Determine the (x, y) coordinate at the center of the cell enclosing the given text.  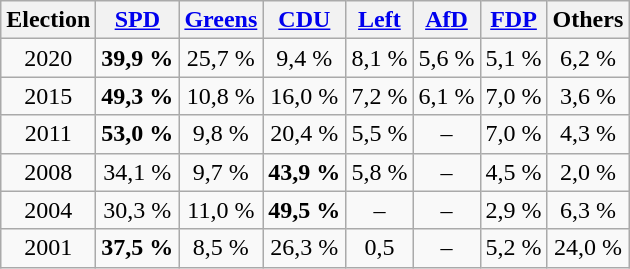
25,7 % (221, 58)
8,5 % (221, 248)
2020 (48, 58)
5,8 % (380, 172)
16,0 % (304, 96)
2001 (48, 248)
5,2 % (514, 248)
Election (48, 20)
49,5 % (304, 210)
Left (380, 20)
9,8 % (221, 134)
37,5 % (138, 248)
6,3 % (588, 210)
2015 (48, 96)
FDP (514, 20)
SPD (138, 20)
9,4 % (304, 58)
30,3 % (138, 210)
5,5 % (380, 134)
0,5 (380, 248)
9,7 % (221, 172)
24,0 % (588, 248)
49,3 % (138, 96)
Greens (221, 20)
5,6 % (446, 58)
6,1 % (446, 96)
2011 (48, 134)
7,2 % (380, 96)
34,1 % (138, 172)
43,9 % (304, 172)
26,3 % (304, 248)
39,9 % (138, 58)
2008 (48, 172)
11,0 % (221, 210)
3,6 % (588, 96)
AfD (446, 20)
5,1 % (514, 58)
Others (588, 20)
2,9 % (514, 210)
2,0 % (588, 172)
4,3 % (588, 134)
8,1 % (380, 58)
4,5 % (514, 172)
10,8 % (221, 96)
2004 (48, 210)
20,4 % (304, 134)
6,2 % (588, 58)
CDU (304, 20)
53,0 % (138, 134)
